Provide the [x, y] coordinate of the cell's center where the given text is located.  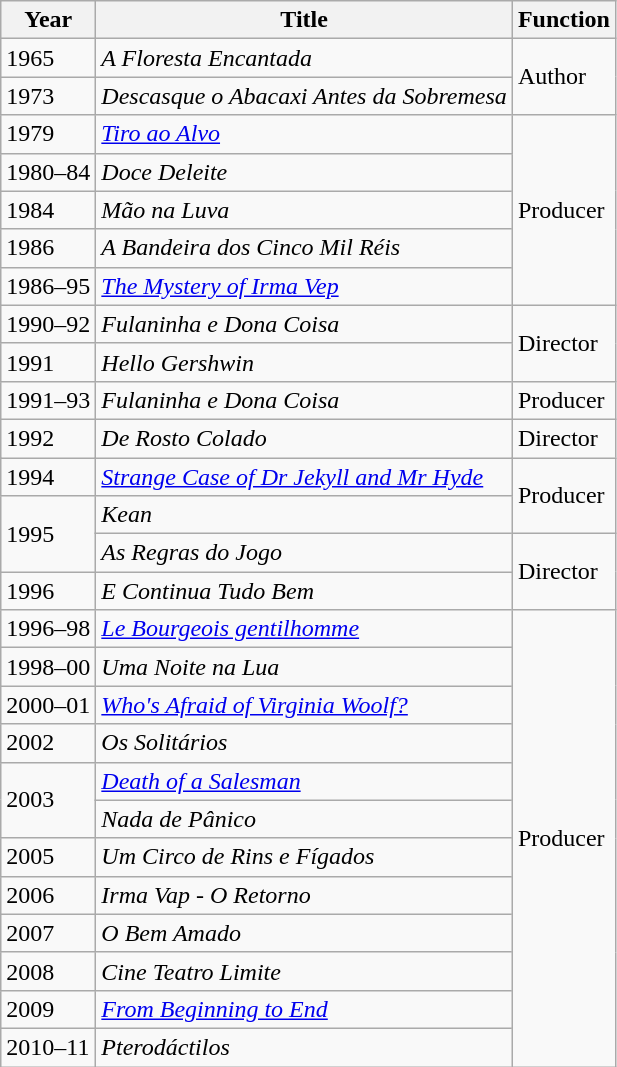
Nada de Pânico [304, 819]
Uma Noite na Lua [304, 667]
O Bem Amado [304, 933]
The Mystery of Irma Vep [304, 286]
1994 [48, 477]
Le Bourgeois gentilhomme [304, 629]
Author [564, 77]
2008 [48, 971]
2010–11 [48, 1047]
Kean [304, 515]
Mão na Luva [304, 210]
1998–00 [48, 667]
2006 [48, 895]
2002 [48, 743]
From Beginning to End [304, 1009]
Irma Vap - O Retorno [304, 895]
Pterodáctilos [304, 1047]
Death of a Salesman [304, 781]
E Continua Tudo Bem [304, 591]
1980–84 [48, 172]
De Rosto Colado [304, 438]
1992 [48, 438]
As Regras do Jogo [304, 553]
2000–01 [48, 705]
1991–93 [48, 400]
Tiro ao Alvo [304, 134]
1996 [48, 591]
1996–98 [48, 629]
1973 [48, 96]
Year [48, 20]
Title [304, 20]
Cine Teatro Limite [304, 971]
1984 [48, 210]
1991 [48, 362]
A Bandeira dos Cinco Mil Réis [304, 248]
Descasque o Abacaxi Antes da Sobremesa [304, 96]
2005 [48, 857]
Strange Case of Dr Jekyll and Mr Hyde [304, 477]
Function [564, 20]
1990–92 [48, 324]
2009 [48, 1009]
Doce Deleite [304, 172]
1986 [48, 248]
Os Solitários [304, 743]
1986–95 [48, 286]
1965 [48, 58]
2003 [48, 800]
1995 [48, 534]
Hello Gershwin [304, 362]
Um Circo de Rins e Fígados [304, 857]
2007 [48, 933]
1979 [48, 134]
A Floresta Encantada [304, 58]
Who's Afraid of Virginia Woolf? [304, 705]
